Identify which cell holds the provided text, then report its (x, y) central coordinate. 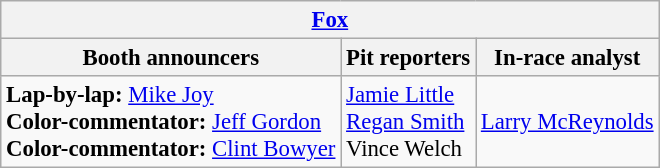
Larry McReynolds (568, 122)
Lap-by-lap: Mike JoyColor-commentator: Jeff GordonColor-commentator: Clint Bowyer (171, 122)
Fox (330, 20)
Pit reporters (408, 58)
Booth announcers (171, 58)
In-race analyst (568, 58)
Jamie LittleRegan SmithVince Welch (408, 122)
